Scan for the cell matching the given text and deliver its (X, Y) coordinate at center. 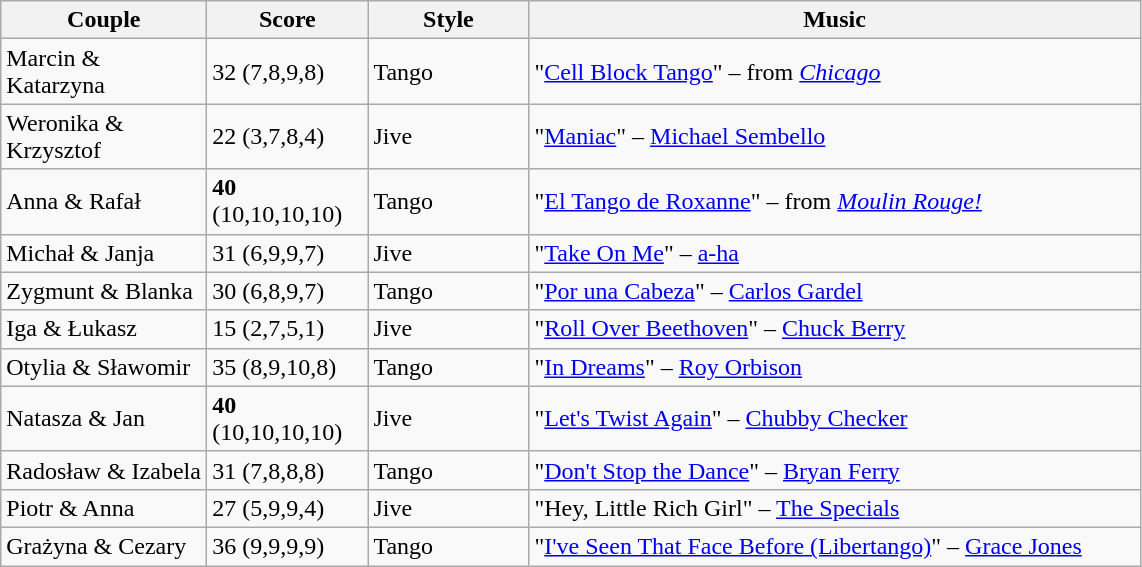
"El Tango de Roxanne" – from Moulin Rouge! (834, 202)
22 (3,7,8,4) (288, 136)
"Por una Cabeza" – Carlos Gardel (834, 291)
"Take On Me" – a-ha (834, 253)
36 (9,9,9,9) (288, 546)
Score (288, 20)
"In Dreams" – Roy Orbison (834, 367)
35 (8,9,10,8) (288, 367)
Natasza & Jan (104, 418)
"Roll Over Beethoven" – Chuck Berry (834, 329)
15 (2,7,5,1) (288, 329)
"Hey, Little Rich Girl" – The Specials (834, 508)
"Let's Twist Again" – Chubby Checker (834, 418)
Radosław & Izabela (104, 470)
"Don't Stop the Dance" – Bryan Ferry (834, 470)
Couple (104, 20)
Music (834, 20)
Weronika & Krzysztof (104, 136)
"Cell Block Tango" – from Chicago (834, 72)
Marcin & Katarzyna (104, 72)
"I've Seen That Face Before (Libertango)" – Grace Jones (834, 546)
32 (7,8,9,8) (288, 72)
Zygmunt & Blanka (104, 291)
Otylia & Sławomir (104, 367)
Style (448, 20)
Iga & Łukasz (104, 329)
31 (7,8,8,8) (288, 470)
27 (5,9,9,4) (288, 508)
Anna & Rafał (104, 202)
"Maniac" – Michael Sembello (834, 136)
30 (6,8,9,7) (288, 291)
31 (6,9,9,7) (288, 253)
Michał & Janja (104, 253)
Grażyna & Cezary (104, 546)
Piotr & Anna (104, 508)
